For the text-containing cell, return its midpoint in [X, Y] coordinate format. 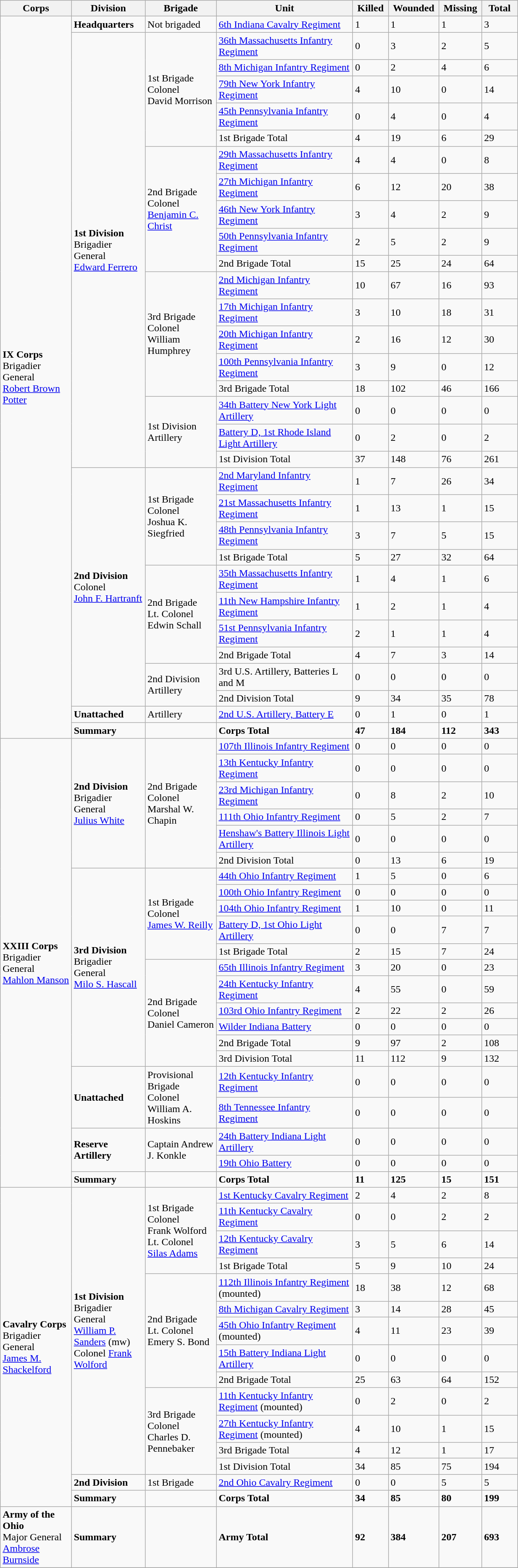
19th Ohio Battery [285, 1163]
2nd U.S. Artillery, Battery E [285, 715]
Army Total [285, 1537]
22 [413, 1011]
Corps [36, 8]
45th Pennsylvania Infantry Regiment [285, 117]
2nd BrigadeLt. ColonelEdwin Schall [181, 614]
46th New York Infantry Regiment [285, 214]
IX CorpsBrigadier GeneralRobert Brown Potter [36, 377]
3rd BrigadeColonelWilliam Humphrey [181, 334]
2nd DivisionArtillery [181, 685]
108 [500, 1043]
76 [460, 459]
44th Ohio Infantry Regiment [285, 876]
50th Pennsylvania Infantry Regiment [285, 242]
103rd Ohio Infantry Regiment [285, 1011]
111th Ohio Infantry Regiment [285, 817]
1st BrigadeColonelDavid Morrison [181, 89]
132 [500, 1059]
Total [500, 8]
Killed [371, 8]
1st DivisionArtillery [181, 432]
68 [500, 1287]
59 [500, 989]
79th New York Infantry Regiment [285, 89]
2nd DivisionBrigadier GeneralJulius White [108, 804]
13th Kentucky Infantry Regiment [285, 768]
75 [460, 1466]
11th Kentucky Cavalry Regiment [285, 1217]
100th Ohio Infantry Regiment [285, 892]
3rd DivisionBrigadier GeneralMilo S. Hascall [108, 967]
343 [500, 730]
Captain Andrew J. Konkle [181, 1149]
3rd BrigadeColonelCharles D. Pennebaker [181, 1431]
2nd BrigadeColonelMarshal W. Chapin [181, 804]
45 [500, 1309]
Missing [460, 8]
152 [500, 1380]
Brigade [181, 8]
35 [460, 699]
29th Massachusetts Infantry Regiment [285, 160]
48th Pennsylvania Infantry Regiment [285, 536]
384 [413, 1537]
6th Indiana Cavalry Regiment [285, 24]
Army of the OhioMajor GeneralAmbrose Burnside [36, 1537]
261 [500, 459]
21st Massachusetts Infantry Regiment [285, 508]
Artillery [181, 715]
29 [500, 138]
1st DivisionBrigadier GeneralEdward Ferrero [108, 250]
47 [371, 730]
Wilder Indiana Battery [285, 1027]
Battery D, 1st Ohio Light Artillery [285, 929]
3rd U.S. Artillery, Batteries L and M [285, 677]
51st Pennsylvania Infantry Regiment [285, 633]
78 [500, 699]
23rd Michigan Infantry Regiment [285, 795]
55 [413, 989]
Unit [285, 8]
125 [413, 1179]
12th Kentucky Infantry Regiment [285, 1082]
11th Kentucky Infantry Regiment (mounted) [285, 1401]
1st BrigadeColonelJoshua K. Siegfried [181, 516]
8th Tennessee Infantry Regiment [285, 1113]
97 [413, 1043]
30 [500, 340]
31 [500, 312]
2nd Maryland Infantry Regiment [285, 481]
92 [371, 1537]
34th Battery New York Light Artillery [285, 411]
1st Kentucky Cavalry Regiment [285, 1195]
2nd BrigadeColonelBenjamin C. Christ [181, 209]
Henshaw's Battery Illinois Light Artillery [285, 839]
20th Michigan Infantry Regiment [285, 340]
93 [500, 285]
Not brigaded [181, 24]
80 [460, 1498]
8th Michigan Cavalry Regiment [285, 1309]
67 [413, 285]
2nd Michigan Infantry Regiment [285, 285]
207 [460, 1537]
11th New Hampshire Infantry Regiment [285, 606]
24th Battery Indiana Light Artillery [285, 1142]
32 [460, 557]
151 [500, 1179]
27 [413, 557]
Battery D, 1st Rhode Island Light Artillery [285, 437]
39 [500, 1331]
2nd BrigadeLt. ColonelEmery S. Bond [181, 1331]
Headquarters [108, 24]
27th Kentucky Infantry Regiment (mounted) [285, 1429]
102 [413, 389]
17th Michigan Infantry Regiment [285, 312]
693 [500, 1537]
37 [371, 459]
63 [413, 1380]
Cavalry CorpsBrigadier GeneralJames M. Shackelford [36, 1347]
104th Ohio Infantry Regiment [285, 908]
8th Michigan Infantry Regiment [285, 68]
1st DivisionBrigadier GeneralWilliam P. Sanders (mw)Colonel Frank Wolford [108, 1331]
65th Illinois Infantry Regiment [285, 967]
2nd DivisionColonelJohn F. Hartranft [108, 587]
45th Ohio Infantry Regiment (mounted) [285, 1331]
XXIII CorpsBrigadier GeneralMahlon Manson [36, 963]
199 [500, 1498]
35th Massachusetts Infantry Regiment [285, 579]
100th Pennsylvania Infantry Regiment [285, 367]
Reserve Artillery [108, 1149]
1st Brigade [181, 1482]
3rd Division Total [285, 1059]
27th Michigan Infantry Regiment [285, 187]
Division [108, 8]
148 [413, 459]
17 [500, 1450]
1st BrigadeColonelJames W. Reilly [181, 914]
24th Kentucky Infantry Regiment [285, 989]
112th Illinois Infantry Regiment (mounted) [285, 1287]
46 [460, 389]
184 [413, 730]
12th Kentucky Cavalry Regiment [285, 1244]
36th Massachusetts Infantry Regiment [285, 46]
28 [460, 1309]
15th Battery Indiana Light Artillery [285, 1358]
107th Illinois Infantry Regiment [285, 746]
166 [500, 389]
1st BrigadeColonelFrank WolfordLt. Colonel Silas Adams [181, 1230]
194 [500, 1466]
2nd BrigadeColonelDaniel Cameron [181, 1013]
Wounded [413, 8]
2nd Ohio Cavalry Regiment [285, 1482]
2nd Division [108, 1482]
Provisional BrigadeColonel William A. Hoskins [181, 1097]
